For the text-containing cell, return its midpoint in (X, Y) coordinate format. 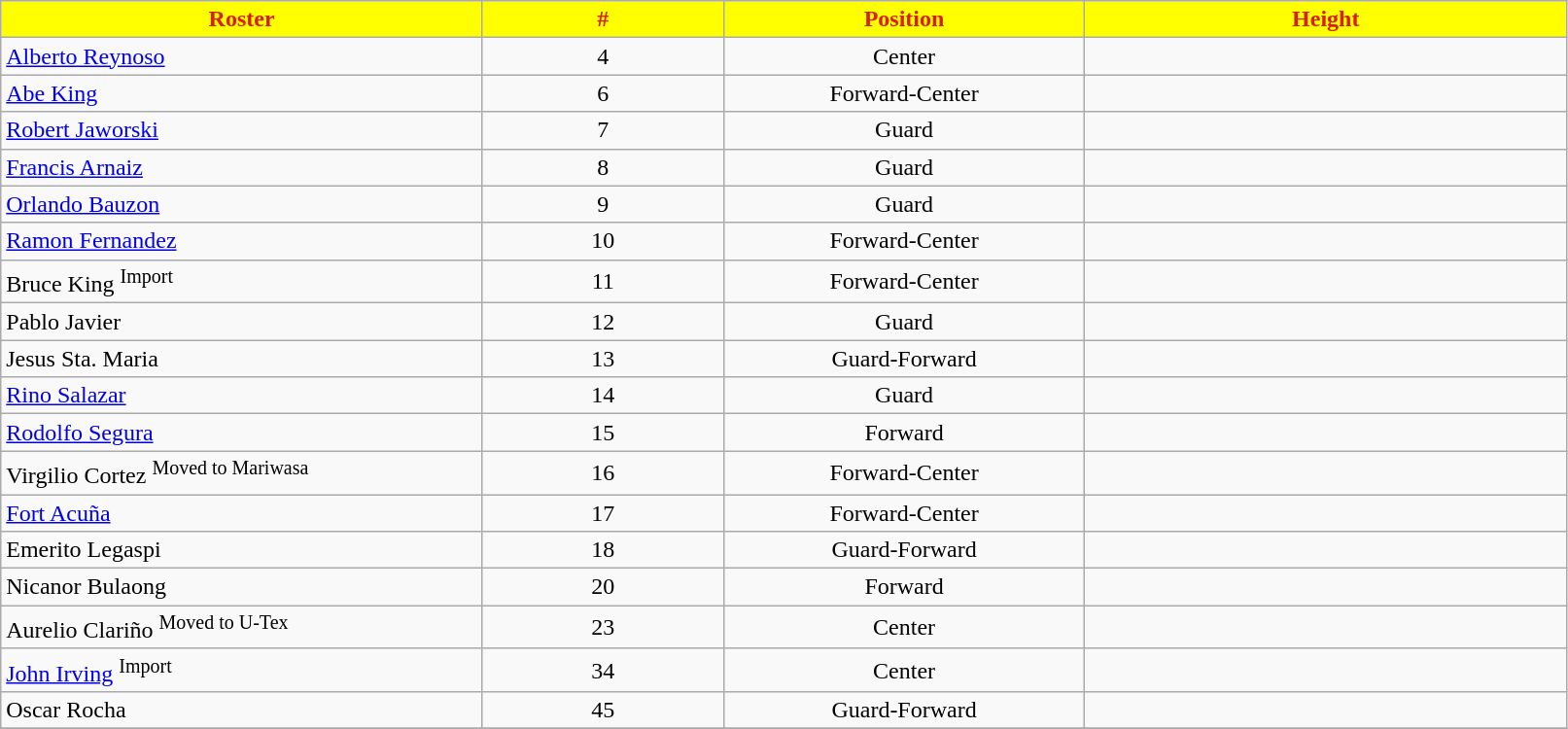
9 (603, 204)
Height (1326, 19)
Francis Arnaiz (242, 167)
23 (603, 628)
8 (603, 167)
10 (603, 241)
John Irving Import (242, 671)
7 (603, 130)
4 (603, 56)
Rodolfo Segura (242, 433)
45 (603, 711)
14 (603, 396)
Aurelio Clariño Moved to U-Tex (242, 628)
Virgilio Cortez Moved to Mariwasa (242, 472)
Bruce King Import (242, 282)
13 (603, 359)
15 (603, 433)
Alberto Reynoso (242, 56)
Pablo Javier (242, 322)
Emerito Legaspi (242, 550)
Oscar Rocha (242, 711)
11 (603, 282)
Orlando Bauzon (242, 204)
Ramon Fernandez (242, 241)
34 (603, 671)
18 (603, 550)
17 (603, 513)
Abe King (242, 93)
Fort Acuña (242, 513)
# (603, 19)
Roster (242, 19)
Position (904, 19)
16 (603, 472)
6 (603, 93)
Jesus Sta. Maria (242, 359)
Robert Jaworski (242, 130)
Nicanor Bulaong (242, 587)
20 (603, 587)
Rino Salazar (242, 396)
12 (603, 322)
